From the cell containing the given text, extract its center point as [x, y] coordinate. 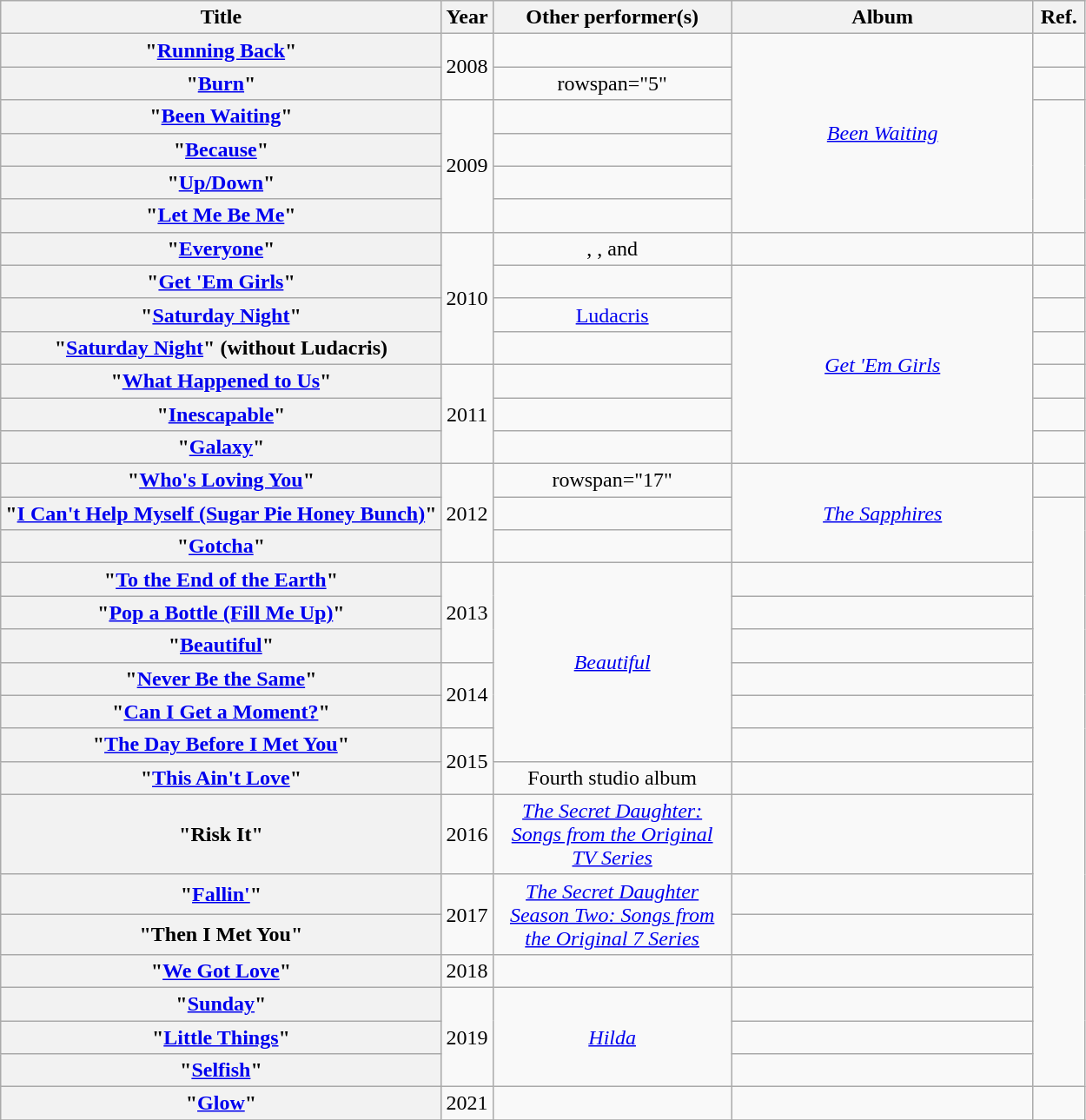
Beautiful [612, 662]
Other performer(s) [612, 17]
"The Day Before I Met You" [221, 745]
2017 [467, 914]
"Risk It" [221, 834]
, , and [612, 249]
Album [883, 17]
2008 [467, 67]
"Saturday Night" (without Ludacris) [221, 348]
"Selfish" [221, 1070]
"To the End of the Earth" [221, 580]
"This Ain't Love" [221, 778]
Ludacris [612, 315]
Hilda [612, 1037]
"What Happened to Us" [221, 381]
"Running Back" [221, 50]
The Secret Daughter: Songs from the Original TV Series [612, 834]
"Can I Get a Moment?" [221, 712]
Been Waiting [883, 133]
rowspan="5" [612, 83]
Year [467, 17]
"Glow" [221, 1103]
2016 [467, 834]
Get 'Em Girls [883, 364]
"Then I Met You" [221, 934]
2021 [467, 1103]
"Up/Down" [221, 182]
Ref. [1058, 17]
"Get 'Em Girls" [221, 282]
"Because" [221, 149]
Fourth studio album [612, 778]
rowspan="17" [612, 480]
2013 [467, 613]
"I Can't Help Myself (Sugar Pie Honey Bunch)" [221, 514]
"Fallin'" [221, 894]
"Everyone" [221, 249]
"We Got Love" [221, 971]
"Been Waiting" [221, 116]
"Inescapable" [221, 414]
"Gotcha" [221, 547]
"Sunday" [221, 1004]
"Saturday Night" [221, 315]
"Little Things" [221, 1037]
2011 [467, 414]
"Let Me Be Me" [221, 215]
2019 [467, 1037]
The Secret Daughter Season Two: Songs from the Original 7 Series [612, 914]
Title [221, 17]
"Pop a Bottle (Fill Me Up)" [221, 613]
"Burn" [221, 83]
2015 [467, 761]
2012 [467, 514]
"Who's Loving You" [221, 480]
The Sapphires [883, 514]
"Galaxy" [221, 447]
"Never Be the Same" [221, 679]
"Beautiful" [221, 646]
2010 [467, 298]
2018 [467, 971]
2009 [467, 166]
2014 [467, 695]
